Return (x, y) of the center of cell containing provided text 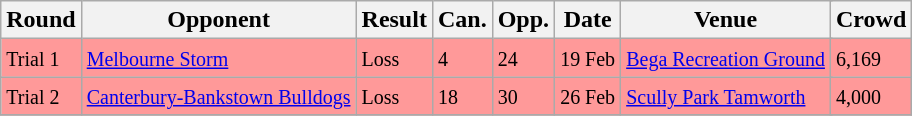
Can. (462, 20)
Trial 2 (41, 96)
Round (41, 20)
19 Feb (588, 58)
30 (523, 96)
Scully Park Tamworth (726, 96)
Bega Recreation Ground (726, 58)
Trial 1 (41, 58)
Venue (726, 20)
24 (523, 58)
Result (394, 20)
4,000 (870, 96)
Opp. (523, 20)
Date (588, 20)
6,169 (870, 58)
Canterbury-Bankstown Bulldogs (218, 96)
Opponent (218, 20)
Melbourne Storm (218, 58)
18 (462, 96)
26 Feb (588, 96)
4 (462, 58)
Crowd (870, 20)
